Return the (X, Y) coordinate for the center point of the cell that contains the specified text.  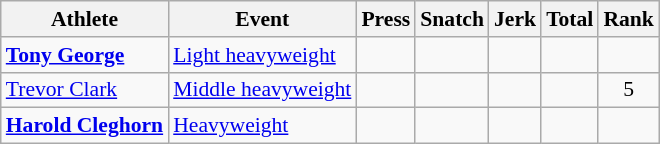
Trevor Clark (84, 90)
Tony George (84, 55)
Rank (628, 19)
Total (570, 19)
Event (262, 19)
Harold Cleghorn (84, 126)
Light heavyweight (262, 55)
Athlete (84, 19)
Snatch (452, 19)
Heavyweight (262, 126)
Middle heavyweight (262, 90)
5 (628, 90)
Press (386, 19)
Jerk (515, 19)
